Provide the [x, y] coordinate of the cell's center where the given text is located.  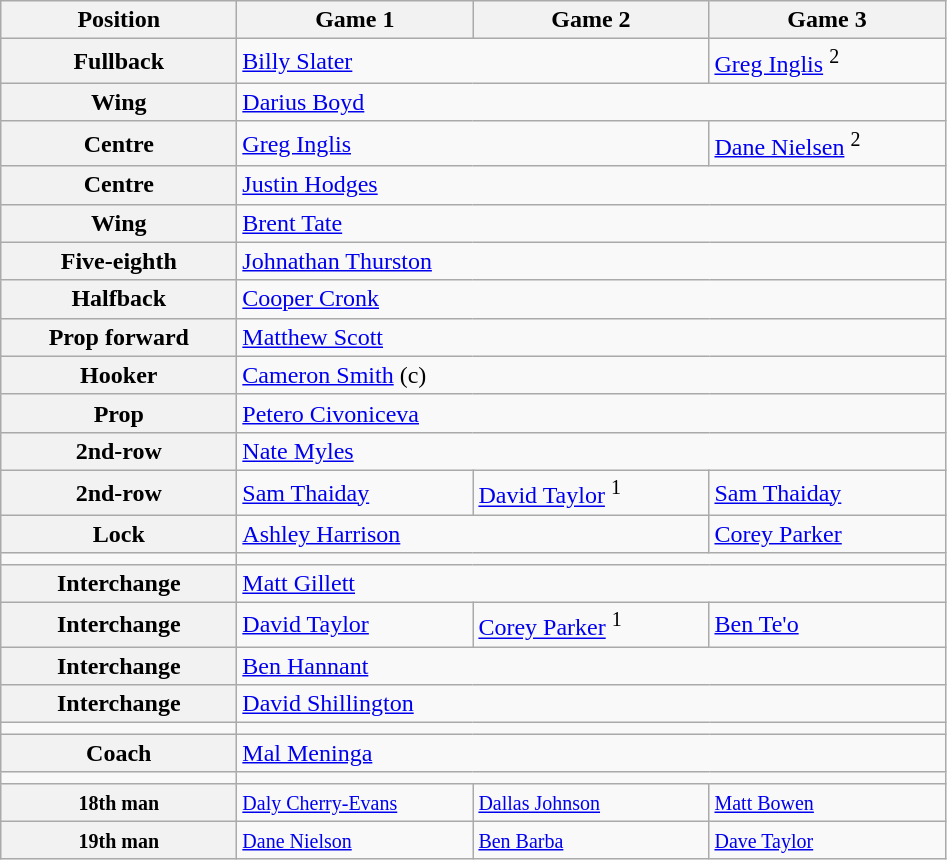
Game 3 [827, 20]
David Taylor [355, 624]
Johnathan Thurston [591, 261]
Ashley Harrison [473, 534]
Nate Myles [591, 451]
Greg Inglis [473, 144]
Dave Taylor [827, 840]
Justin Hodges [591, 185]
Dallas Johnson [591, 802]
David Taylor 1 [591, 492]
Matthew Scott [591, 337]
Corey Parker 1 [591, 624]
Dane Nielsen 2 [827, 144]
Game 2 [591, 20]
Hooker [119, 375]
Dane Nielson [355, 840]
Darius Boyd [591, 102]
David Shillington [591, 704]
Matt Bowen [827, 802]
Petero Civoniceva [591, 413]
Corey Parker [827, 534]
Lock [119, 534]
Position [119, 20]
Cooper Cronk [591, 299]
Five-eighth [119, 261]
Prop forward [119, 337]
Ben Te'o [827, 624]
Daly Cherry-Evans [355, 802]
Game 1 [355, 20]
Coach [119, 753]
Ben Hannant [591, 666]
Brent Tate [591, 223]
Greg Inglis 2 [827, 62]
Cameron Smith (c) [591, 375]
Billy Slater [473, 62]
18th man [119, 802]
Halfback [119, 299]
Prop [119, 413]
19th man [119, 840]
Matt Gillett [591, 583]
Ben Barba [591, 840]
Fullback [119, 62]
Mal Meninga [591, 753]
